Output the (x, y) coordinate of the center of the cell containing the given text.  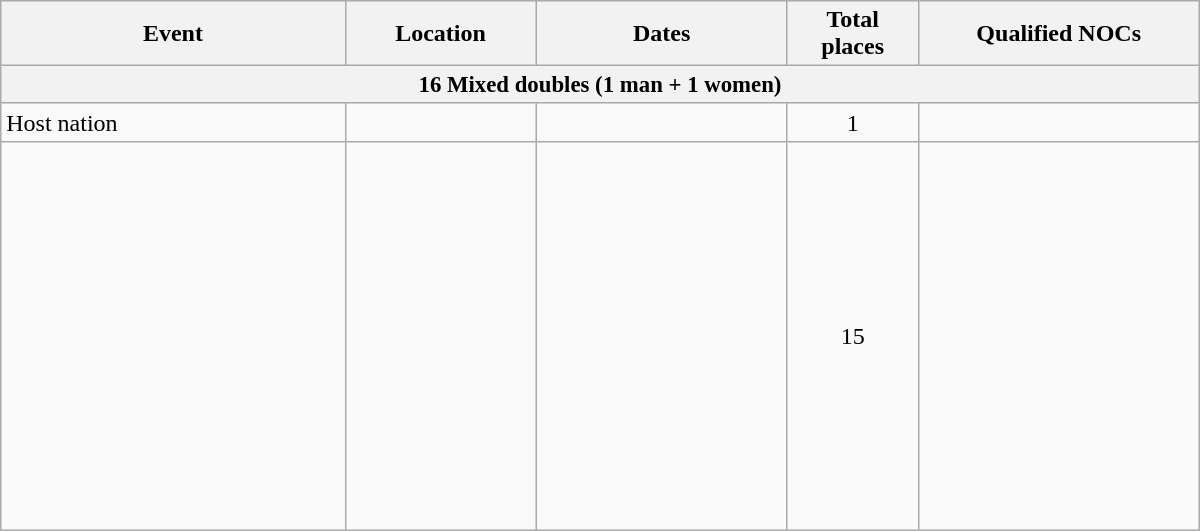
Qualified NOCs (1058, 34)
1 (852, 122)
Location (440, 34)
Host nation (173, 122)
Total places (852, 34)
Dates (662, 34)
16 Mixed doubles (1 man + 1 women) (600, 85)
Event (173, 34)
15 (852, 336)
